Capture the cell that displays the provided text and extract its [X, Y] central coordinate. 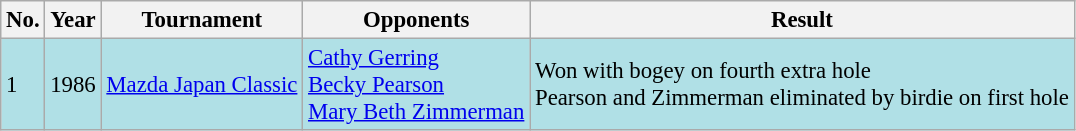
Year [73, 20]
Mazda Japan Classic [202, 85]
Opponents [416, 20]
Won with bogey on fourth extra holePearson and Zimmerman eliminated by birdie on first hole [802, 85]
1 [23, 85]
Cathy Gerring Becky Pearson Mary Beth Zimmerman [416, 85]
Result [802, 20]
No. [23, 20]
Tournament [202, 20]
1986 [73, 85]
